Locate the cell with the specified text and output its [x, y] center coordinate. 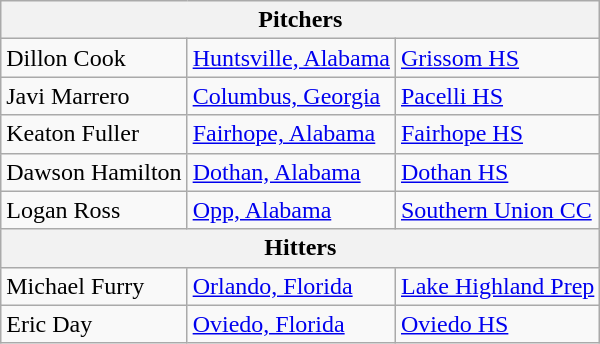
Fairhope HS [497, 134]
Pitchers [300, 20]
Lake Highland Prep [497, 286]
Javi Marrero [94, 96]
Keaton Fuller [94, 134]
Fairhope, Alabama [291, 134]
Oviedo HS [497, 324]
Eric Day [94, 324]
Grissom HS [497, 58]
Columbus, Georgia [291, 96]
Huntsville, Alabama [291, 58]
Opp, Alabama [291, 210]
Southern Union CC [497, 210]
Dillon Cook [94, 58]
Pacelli HS [497, 96]
Dawson Hamilton [94, 172]
Dothan HS [497, 172]
Michael Furry [94, 286]
Orlando, Florida [291, 286]
Dothan, Alabama [291, 172]
Oviedo, Florida [291, 324]
Hitters [300, 248]
Logan Ross [94, 210]
